Extract the [X, Y] coordinate from the center of the cell holding the provided text.  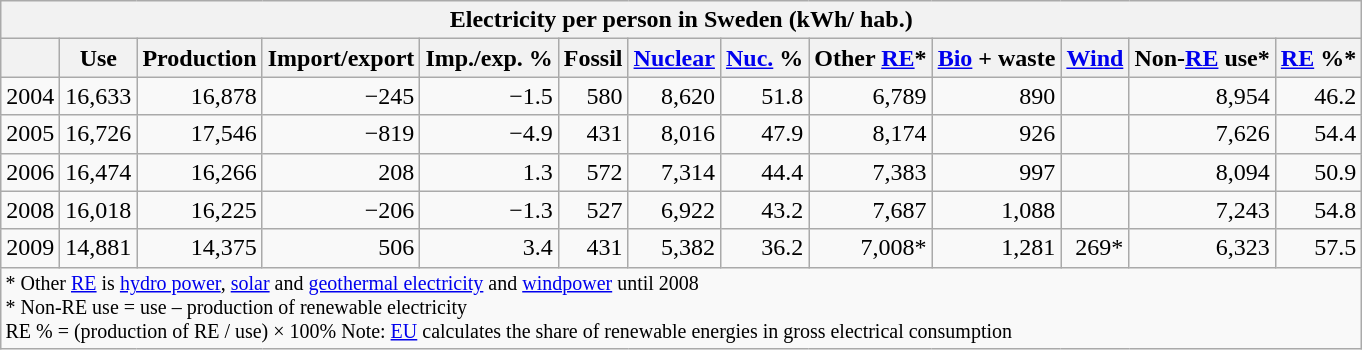
14,375 [200, 248]
43.2 [764, 210]
−819 [341, 134]
269* [1095, 248]
6,323 [1202, 248]
7,626 [1202, 134]
Import/export [341, 58]
−4.9 [489, 134]
Nuc. % [764, 58]
16,474 [98, 172]
Fossil [593, 58]
50.9 [1318, 172]
2009 [30, 248]
16,633 [98, 96]
2005 [30, 134]
16,018 [98, 210]
5,382 [674, 248]
7,383 [870, 172]
Electricity per person in Sweden (kWh/ hab.) [682, 20]
36.2 [764, 248]
54.8 [1318, 210]
3.4 [489, 248]
Other RE* [870, 58]
890 [996, 96]
Bio + waste [996, 58]
−1.3 [489, 210]
47.9 [764, 134]
1.3 [489, 172]
572 [593, 172]
16,225 [200, 210]
8,174 [870, 134]
8,954 [1202, 96]
7,687 [870, 210]
8,620 [674, 96]
2006 [30, 172]
8,094 [1202, 172]
527 [593, 210]
Imp./exp. % [489, 58]
−245 [341, 96]
46.2 [1318, 96]
16,878 [200, 96]
1,281 [996, 248]
580 [593, 96]
Non-RE use* [1202, 58]
208 [341, 172]
7,008* [870, 248]
44.4 [764, 172]
8,016 [674, 134]
2004 [30, 96]
−206 [341, 210]
Use [98, 58]
506 [341, 248]
−1.5 [489, 96]
Production [200, 58]
6,922 [674, 210]
57.5 [1318, 248]
997 [996, 172]
2008 [30, 210]
17,546 [200, 134]
7,243 [1202, 210]
16,726 [98, 134]
6,789 [870, 96]
16,266 [200, 172]
Nuclear [674, 58]
Wind [1095, 58]
14,881 [98, 248]
54.4 [1318, 134]
7,314 [674, 172]
926 [996, 134]
1,088 [996, 210]
51.8 [764, 96]
RE %* [1318, 58]
